Return [X, Y] of the center of cell containing provided text 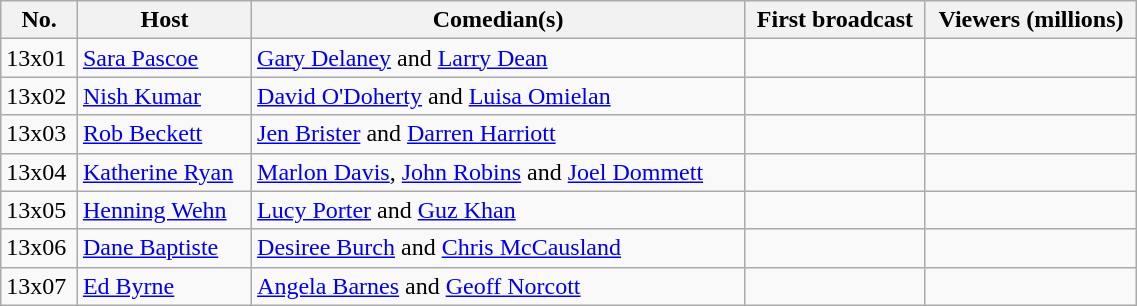
First broadcast [835, 20]
Rob Beckett [164, 134]
13x03 [40, 134]
Nish Kumar [164, 96]
13x07 [40, 286]
Desiree Burch and Chris McCausland [498, 248]
Viewers (millions) [1031, 20]
No. [40, 20]
Sara Pascoe [164, 58]
Henning Wehn [164, 210]
13x01 [40, 58]
David O'Doherty and Luisa Omielan [498, 96]
Gary Delaney and Larry Dean [498, 58]
Host [164, 20]
Angela Barnes and Geoff Norcott [498, 286]
Comedian(s) [498, 20]
13x02 [40, 96]
13x05 [40, 210]
Marlon Davis, John Robins and Joel Dommett [498, 172]
Ed Byrne [164, 286]
13x06 [40, 248]
Lucy Porter and Guz Khan [498, 210]
Jen Brister and Darren Harriott [498, 134]
Katherine Ryan [164, 172]
13x04 [40, 172]
Dane Baptiste [164, 248]
